For the text-containing cell, return its midpoint in [X, Y] coordinate format. 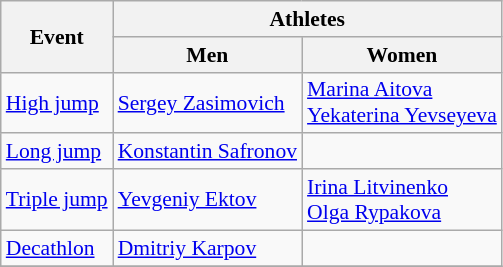
Event [57, 36]
Konstantin Safronov [208, 152]
Athletes [308, 19]
Irina Litvinenko Olga Rypakova [402, 200]
Sergey Zasimovich [208, 102]
Dmitriy Karpov [208, 248]
Yevgeniy Ektov [208, 200]
Long jump [57, 152]
Women [402, 55]
Men [208, 55]
Marina Aitova Yekaterina Yevseyeva [402, 102]
Triple jump [57, 200]
High jump [57, 102]
Decathlon [57, 248]
